Detect which cell encompasses the target text, then output its (x, y) center coordinate. 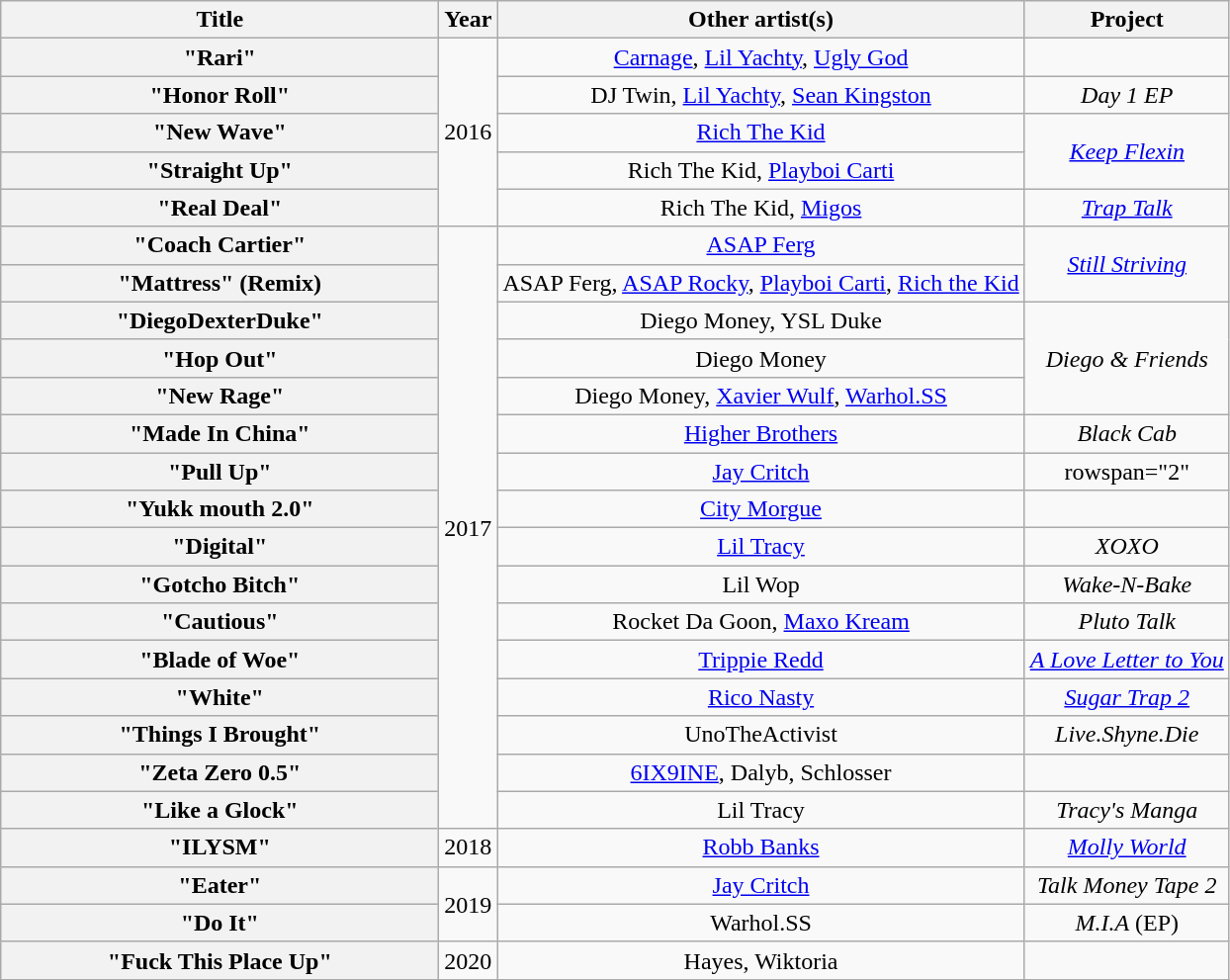
Rocket Da Goon, Maxo Kream (761, 622)
DJ Twin, Lil Yachty, Sean Kingston (761, 95)
2020 (469, 960)
Black Cab (1127, 433)
"Gotcho Bitch" (220, 584)
Carnage, Lil Yachty, Ugly God (761, 57)
"Pull Up" (220, 472)
"Honor Roll" (220, 95)
"ILYSM" (220, 847)
"New Rage" (220, 396)
Day 1 EP (1127, 95)
"Yukk mouth 2.0" (220, 509)
Keep Flexin (1127, 151)
Pluto Talk (1127, 622)
Molly World (1127, 847)
Sugar Trap 2 (1127, 697)
"New Wave" (220, 133)
Trippie Redd (761, 660)
"Hop Out" (220, 358)
XOXO (1127, 547)
Wake-N-Bake (1127, 584)
Robb Banks (761, 847)
"Real Deal" (220, 208)
"Eater" (220, 885)
Higher Brothers (761, 433)
Hayes, Wiktoria (761, 960)
Trap Talk (1127, 208)
Other artist(s) (761, 20)
Warhol.SS (761, 923)
M.I.A (EP) (1127, 923)
Rich The Kid, Playboi Carti (761, 170)
2019 (469, 904)
Title (220, 20)
Diego Money, YSL Duke (761, 320)
"Digital" (220, 547)
Rich The Kid (761, 133)
2018 (469, 847)
Still Striving (1127, 264)
"Coach Cartier" (220, 245)
Rico Nasty (761, 697)
2016 (469, 133)
Rich The Kid, Migos (761, 208)
A Love Letter to You (1127, 660)
rowspan="2" (1127, 472)
"Do It" (220, 923)
Live.Shyne.Die (1127, 735)
UnoTheActivist (761, 735)
ASAP Ferg (761, 245)
ASAP Ferg, ASAP Rocky, Playboi Carti, Rich the Kid (761, 283)
"Things I Brought" (220, 735)
"Rari" (220, 57)
Diego Money (761, 358)
"Straight Up" (220, 170)
"Made In China" (220, 433)
Year (469, 20)
Talk Money Tape 2 (1127, 885)
Tracy's Manga (1127, 810)
"Blade of Woe" (220, 660)
Diego & Friends (1127, 358)
"Like a Glock" (220, 810)
6IX9INE, Dalyb, Schlosser (761, 772)
Lil Wop (761, 584)
"White" (220, 697)
"DiegoDexterDuke" (220, 320)
Project (1127, 20)
"Zeta Zero 0.5" (220, 772)
2017 (469, 528)
"Cautious" (220, 622)
City Morgue (761, 509)
"Mattress" (Remix) (220, 283)
"Fuck This Place Up" (220, 960)
Diego Money, Xavier Wulf, Warhol.SS (761, 396)
